Search for the cell housing the specified text and yield its (x, y) center coordinate. 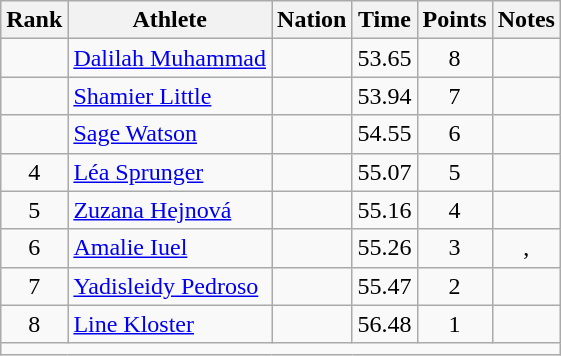
Rank (34, 20)
Nation (312, 20)
Notes (526, 20)
Amalie Iuel (170, 248)
55.07 (384, 172)
Points (454, 20)
Dalilah Muhammad (170, 58)
Time (384, 20)
2 (454, 286)
3 (454, 248)
Line Kloster (170, 324)
53.94 (384, 96)
55.47 (384, 286)
56.48 (384, 324)
53.65 (384, 58)
Zuzana Hejnová (170, 210)
1 (454, 324)
Athlete (170, 20)
, (526, 248)
55.26 (384, 248)
Shamier Little (170, 96)
Sage Watson (170, 134)
54.55 (384, 134)
Léa Sprunger (170, 172)
Yadisleidy Pedroso (170, 286)
55.16 (384, 210)
